Identify which cell holds the provided text, then report its [X, Y] central coordinate. 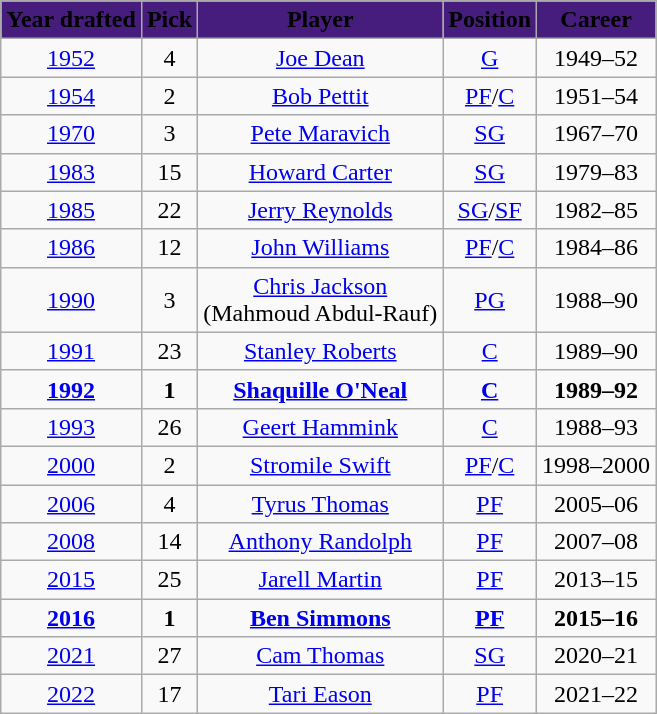
1988–90 [596, 300]
Jarell Martin [320, 580]
Stromile Swift [320, 465]
Joe Dean [320, 58]
2021 [72, 656]
23 [169, 351]
1989–92 [596, 389]
Pete Maravich [320, 134]
1992 [72, 389]
Geert Hammink [320, 427]
2005–06 [596, 503]
1970 [72, 134]
1952 [72, 58]
1991 [72, 351]
Anthony Randolph [320, 542]
2013–15 [596, 580]
1985 [72, 210]
2015–16 [596, 618]
1951–54 [596, 96]
John Williams [320, 248]
1967–70 [596, 134]
Year drafted [72, 20]
17 [169, 694]
25 [169, 580]
26 [169, 427]
Pick [169, 20]
1990 [72, 300]
2015 [72, 580]
1949–52 [596, 58]
2006 [72, 503]
1983 [72, 172]
2020–21 [596, 656]
Chris Jackson(Mahmoud Abdul-Rauf) [320, 300]
2000 [72, 465]
PG [490, 300]
Shaquille O'Neal [320, 389]
Tari Eason [320, 694]
Cam Thomas [320, 656]
1998–2000 [596, 465]
1984–86 [596, 248]
Career [596, 20]
SG/SF [490, 210]
Howard Carter [320, 172]
Stanley Roberts [320, 351]
2021–22 [596, 694]
14 [169, 542]
Tyrus Thomas [320, 503]
2016 [72, 618]
Player [320, 20]
1988–93 [596, 427]
15 [169, 172]
Ben Simmons [320, 618]
Bob Pettit [320, 96]
1954 [72, 96]
27 [169, 656]
22 [169, 210]
G [490, 58]
1986 [72, 248]
1979–83 [596, 172]
1982–85 [596, 210]
12 [169, 248]
2022 [72, 694]
Jerry Reynolds [320, 210]
1989–90 [596, 351]
2007–08 [596, 542]
Position [490, 20]
1993 [72, 427]
2008 [72, 542]
